Provide the (x, y) coordinate of the cell's center where the given text is located.  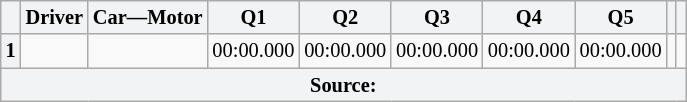
Car—Motor (148, 17)
1 (11, 51)
Q5 (621, 17)
Q4 (529, 17)
Source: (344, 85)
Q2 (345, 17)
Q1 (254, 17)
Q3 (437, 17)
Driver (54, 17)
